Determine the (X, Y) coordinate at the center of the cell enclosing the given text.  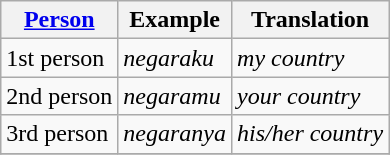
Translation (310, 20)
2nd person (60, 96)
his/her country (310, 134)
my country (310, 58)
your country (310, 96)
negaramu (175, 96)
Example (175, 20)
negaraku (175, 58)
3rd person (60, 134)
1st person (60, 58)
Person (60, 20)
negaranya (175, 134)
